Return the (X, Y) coordinate for the center point of the cell that contains the specified text.  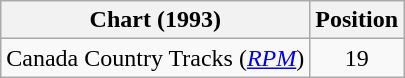
Position (357, 20)
19 (357, 58)
Canada Country Tracks (RPM) (156, 58)
Chart (1993) (156, 20)
